Pinpoint the cell where the given text exists, returning its [x, y] midpoint coordinate. 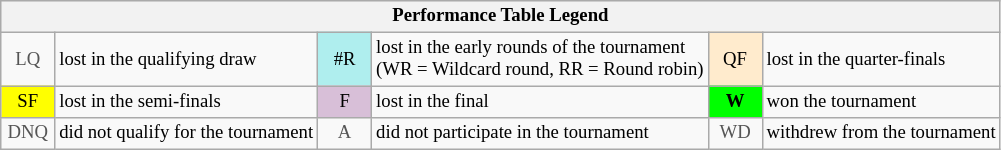
A [345, 134]
QF [735, 60]
SF [28, 102]
lost in the quarter-finals [881, 60]
WD [735, 134]
withdrew from the tournament [881, 134]
did not participate in the tournament [540, 134]
Performance Table Legend [500, 16]
lost in the early rounds of the tournament(WR = Wildcard round, RR = Round robin) [540, 60]
W [735, 102]
lost in the final [540, 102]
F [345, 102]
won the tournament [881, 102]
#R [345, 60]
did not qualify for the tournament [186, 134]
LQ [28, 60]
lost in the semi-finals [186, 102]
DNQ [28, 134]
lost in the qualifying draw [186, 60]
